Provide the [x, y] coordinate of the cell's center where the given text is located.  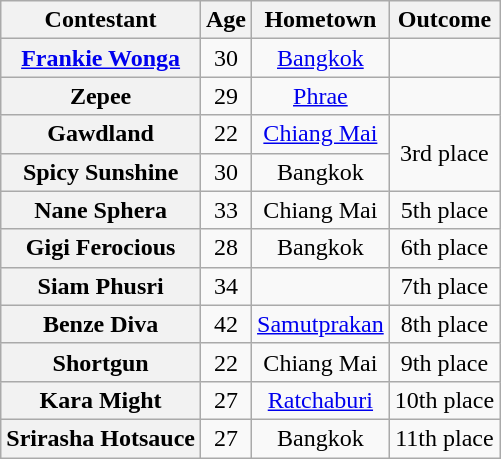
Nane Sphera [101, 210]
7th place [444, 286]
Hometown [321, 20]
33 [226, 210]
Zepee [101, 96]
10th place [444, 400]
Benze Diva [101, 324]
6th place [444, 248]
Siam Phusri [101, 286]
9th place [444, 362]
11th place [444, 438]
Gigi Ferocious [101, 248]
Shortgun [101, 362]
Spicy Sunshine [101, 172]
Samutprakan [321, 324]
Outcome [444, 20]
Age [226, 20]
3rd place [444, 153]
Kara Might [101, 400]
Ratchaburi [321, 400]
Gawdland [101, 134]
29 [226, 96]
Srirasha Hotsauce [101, 438]
Frankie Wonga [101, 58]
28 [226, 248]
42 [226, 324]
Contestant [101, 20]
34 [226, 286]
5th place [444, 210]
8th place [444, 324]
Phrae [321, 96]
